Identify which cell holds the provided text, then report its (X, Y) central coordinate. 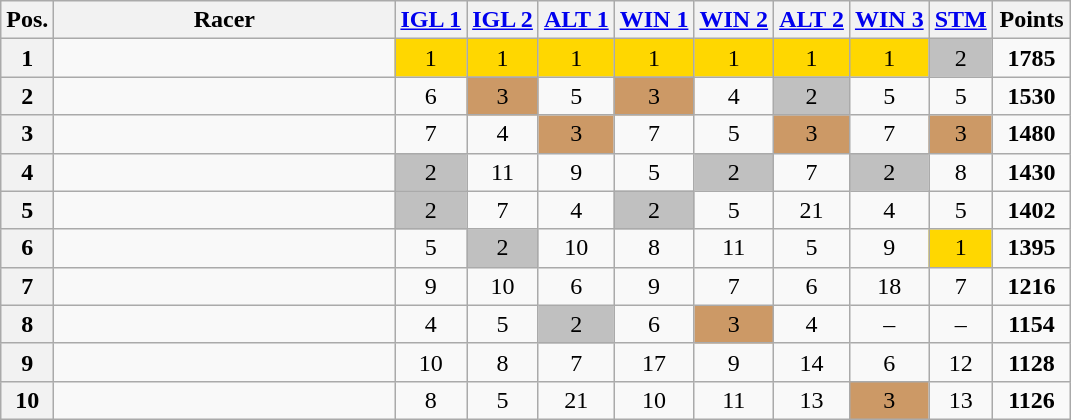
WIN 1 (654, 20)
IGL 2 (503, 20)
14 (812, 362)
Pos. (28, 20)
12 (960, 362)
ALT 1 (576, 20)
1216 (1032, 286)
1785 (1032, 58)
1126 (1032, 400)
1530 (1032, 96)
Racer (224, 20)
1402 (1032, 210)
IGL 1 (431, 20)
17 (654, 362)
1395 (1032, 248)
WIN 2 (734, 20)
1480 (1032, 134)
WIN 3 (889, 20)
1430 (1032, 172)
STM (960, 20)
Points (1032, 20)
ALT 2 (812, 20)
1128 (1032, 362)
1154 (1032, 324)
18 (889, 286)
